Detect which cell encompasses the target text, then output its [x, y] center coordinate. 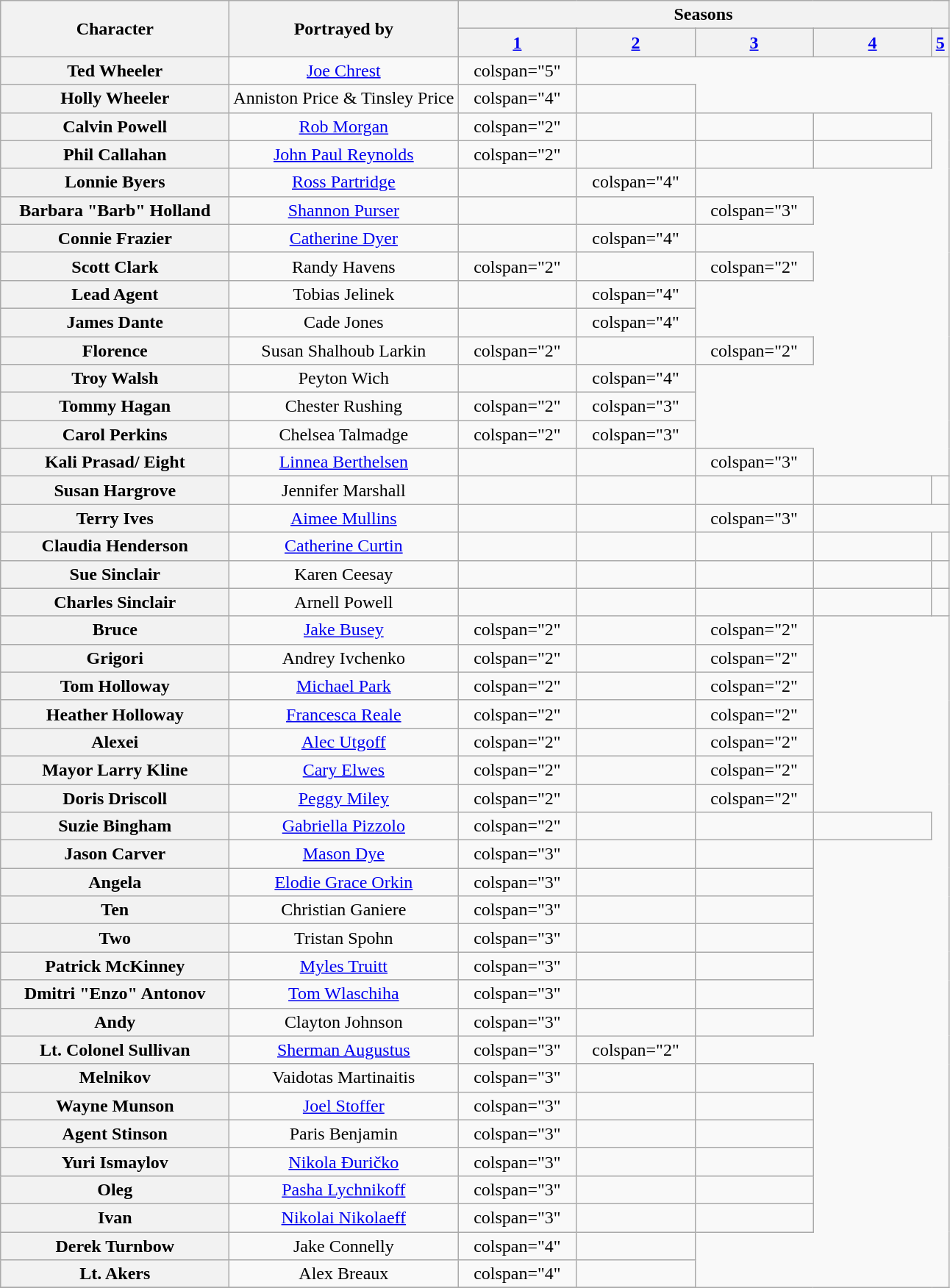
Karen Ceesay [344, 574]
Alex Breaux [344, 1274]
Myles Truitt [344, 966]
Chelsea Talmadge [344, 434]
Heather Holloway [115, 714]
Tom Wlaschiha [344, 994]
Pasha Lychnikoff [344, 1189]
Seasons [703, 15]
Ross Partridge [344, 182]
Lonnie Byers [115, 182]
Tom Holloway [115, 686]
Alec Utgoff [344, 742]
Cary Elwes [344, 770]
Christian Ganiere [344, 910]
Andrey Ivchenko [344, 658]
Paris Benjamin [344, 1134]
Angela [115, 882]
Portrayed by [344, 29]
Suzie Bingham [115, 826]
Yuri Ismaylov [115, 1162]
Catherine Curtin [344, 546]
Two [115, 938]
Calvin Powell [115, 126]
Grigori [115, 658]
Oleg [115, 1189]
colspan="5" [518, 71]
4 [872, 43]
Anniston Price & Tinsley Price [344, 99]
Sue Sinclair [115, 574]
John Paul Reynolds [344, 154]
Mason Dye [344, 854]
2 [635, 43]
Jake Busey [344, 630]
Rob Morgan [344, 126]
Nikolai Nikolaeff [344, 1217]
Gabriella Pizzolo [344, 826]
Linnea Berthelsen [344, 462]
Holly Wheeler [115, 99]
Patrick McKinney [115, 966]
Tristan Spohn [344, 938]
Ivan [115, 1217]
Jason Carver [115, 854]
Wayne Munson [115, 1106]
Alexei [115, 742]
Cade Jones [344, 322]
Barbara "Barb" Holland [115, 210]
Lt. Colonel Sullivan [115, 1050]
Claudia Henderson [115, 546]
Charles Sinclair [115, 602]
Randy Havens [344, 266]
Troy Walsh [115, 379]
Melnikov [115, 1078]
Carol Perkins [115, 434]
Derek Turnbow [115, 1246]
Joel Stoffer [344, 1106]
Ted Wheeler [115, 71]
Andy [115, 1022]
Michael Park [344, 686]
Terry Ives [115, 518]
Connie Frazier [115, 238]
Mayor Larry Kline [115, 770]
3 [754, 43]
Susan Hargrove [115, 490]
Susan Shalhoub Larkin [344, 351]
Francesca Reale [344, 714]
Doris Driscoll [115, 798]
Sherman Augustus [344, 1050]
Joe Chrest [344, 71]
Scott Clark [115, 266]
Jake Connelly [344, 1246]
Florence [115, 351]
Lead Agent [115, 294]
Tobias Jelinek [344, 294]
Lt. Akers [115, 1274]
Aimee Mullins [344, 518]
Agent Stinson [115, 1134]
Arnell Powell [344, 602]
Bruce [115, 630]
Peyton Wich [344, 379]
Nikola Đuričko [344, 1162]
Elodie Grace Orkin [344, 882]
James Dante [115, 322]
Catherine Dyer [344, 238]
Kali Prasad/ Eight [115, 462]
Clayton Johnson [344, 1022]
Tommy Hagan [115, 407]
Peggy Miley [344, 798]
Character [115, 29]
Phil Callahan [115, 154]
Vaidotas Martinaitis [344, 1078]
1 [518, 43]
Dmitri "Enzo" Antonov [115, 994]
Chester Rushing [344, 407]
Ten [115, 910]
Jennifer Marshall [344, 490]
Shannon Purser [344, 210]
5 [940, 43]
